From the cell containing the given text, extract its center point as (X, Y) coordinate. 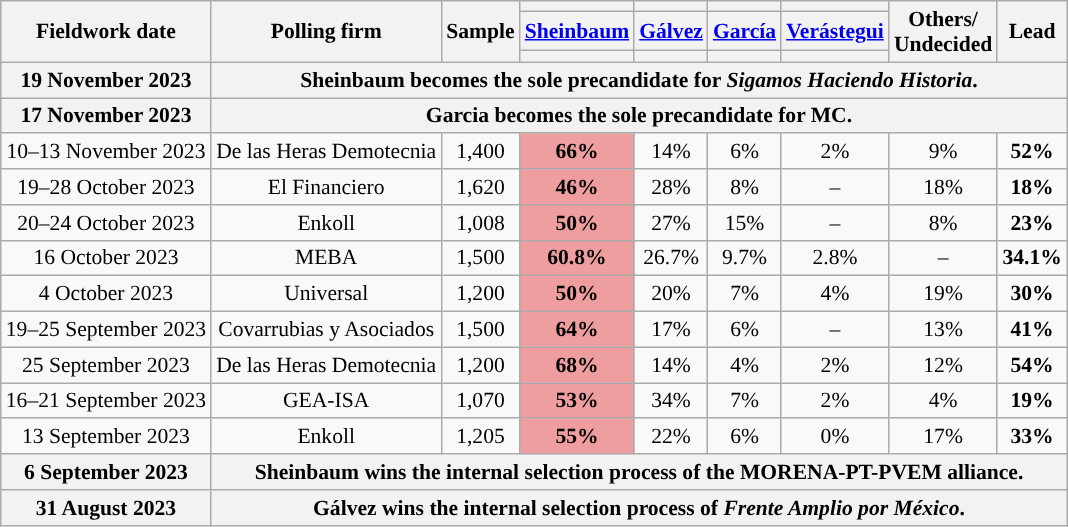
Lead (1032, 32)
0% (835, 437)
Sheinbaum (578, 32)
Gálvez (671, 32)
Sheinbaum becomes the sole precandidate for Sigamos Haciendo Historia. (639, 80)
2.8% (835, 258)
22% (671, 437)
17 November 2023 (106, 116)
31 August 2023 (106, 508)
34.1% (1032, 258)
19–28 October 2023 (106, 187)
52% (1032, 152)
6 September 2023 (106, 472)
1,400 (480, 152)
16–21 September 2023 (106, 401)
64% (578, 330)
15% (744, 223)
GEA-ISA (326, 401)
13 September 2023 (106, 437)
1,070 (480, 401)
68% (578, 365)
30% (1032, 294)
54% (1032, 365)
1,205 (480, 437)
20–24 October 2023 (106, 223)
10–13 November 2023 (106, 152)
12% (943, 365)
Sheinbaum wins the internal selection process of the MORENA-PT-PVEM alliance. (639, 472)
Polling firm (326, 32)
1,008 (480, 223)
MEBA (326, 258)
1,620 (480, 187)
Covarrubias y Asociados (326, 330)
Sample (480, 32)
García (744, 32)
Gálvez wins the internal selection process of Frente Amplio por México. (639, 508)
19 November 2023 (106, 80)
20% (671, 294)
Fieldwork date (106, 32)
Garcia becomes the sole precandidate for MC. (639, 116)
55% (578, 437)
9% (943, 152)
27% (671, 223)
9.7% (744, 258)
23% (1032, 223)
4 October 2023 (106, 294)
El Financiero (326, 187)
Others/Undecided (943, 32)
Verástegui (835, 32)
53% (578, 401)
16 October 2023 (106, 258)
46% (578, 187)
34% (671, 401)
28% (671, 187)
Universal (326, 294)
19–25 September 2023 (106, 330)
41% (1032, 330)
33% (1032, 437)
60.8% (578, 258)
13% (943, 330)
25 September 2023 (106, 365)
26.7% (671, 258)
66% (578, 152)
